Identify which cell holds the provided text, then report its [X, Y] central coordinate. 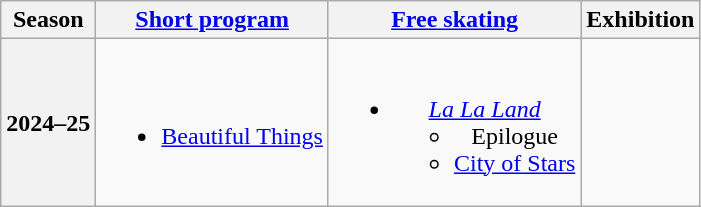
Season [48, 20]
La La LandEpilogue City of Stars [454, 122]
Beautiful Things [212, 122]
Short program [212, 20]
Free skating [454, 20]
2024–25 [48, 122]
Exhibition [640, 20]
